Pinpoint the cell where the given text exists, returning its (x, y) midpoint coordinate. 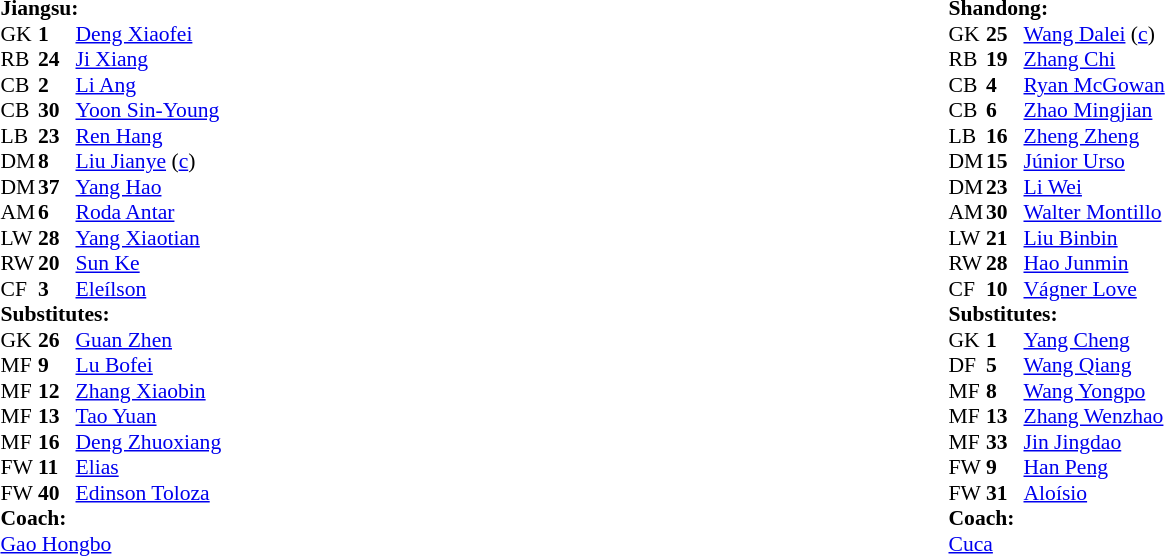
Yang Xiaotian (149, 238)
Júnior Urso (1094, 161)
Zhang Xiaobin (149, 391)
Lu Bofei (149, 365)
Wang Qiang (1094, 365)
Li Ang (149, 85)
26 (57, 340)
Yang Cheng (1094, 340)
5 (1005, 365)
Hao Junmin (1094, 263)
Yoon Sin-Young (149, 111)
Liu Jianye (c) (149, 161)
15 (1005, 161)
Ji Xiang (149, 59)
Ryan McGowan (1094, 85)
31 (1005, 493)
Wang Yongpo (1094, 391)
Yang Hao (149, 187)
Aloísio (1094, 493)
33 (1005, 442)
Sun Ke (149, 263)
20 (57, 263)
24 (57, 59)
Guan Zhen (149, 340)
37 (57, 187)
Deng Zhuoxiang (149, 442)
Eleílson (149, 289)
11 (57, 467)
25 (1005, 34)
Liu Binbin (1094, 238)
DF (967, 365)
2 (57, 85)
Zheng Zheng (1094, 136)
Jin Jingdao (1094, 442)
Li Wei (1094, 187)
19 (1005, 59)
4 (1005, 85)
10 (1005, 289)
Zhang Chi (1094, 59)
Wang Dalei (c) (1094, 34)
21 (1005, 238)
Walter Montillo (1094, 213)
Ren Hang (149, 136)
Elias (149, 467)
Zhao Mingjian (1094, 111)
Zhang Wenzhao (1094, 417)
Edinson Toloza (149, 493)
Han Peng (1094, 467)
Tao Yuan (149, 417)
40 (57, 493)
Roda Antar (149, 213)
Vágner Love (1094, 289)
3 (57, 289)
12 (57, 391)
Deng Xiaofei (149, 34)
